Return the [X, Y] coordinate for the center point of the cell that contains the specified text.  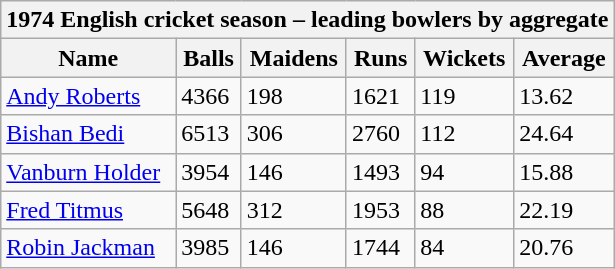
13.62 [564, 96]
Fred Titmus [88, 210]
2760 [380, 134]
Balls [209, 58]
6513 [209, 134]
Name [88, 58]
3954 [209, 172]
1744 [380, 248]
119 [464, 96]
312 [294, 210]
5648 [209, 210]
1621 [380, 96]
1953 [380, 210]
88 [464, 210]
Maidens [294, 58]
Vanburn Holder [88, 172]
Bishan Bedi [88, 134]
1974 English cricket season – leading bowlers by aggregate [308, 20]
4366 [209, 96]
15.88 [564, 172]
112 [464, 134]
Average [564, 58]
Wickets [464, 58]
306 [294, 134]
20.76 [564, 248]
Robin Jackman [88, 248]
Runs [380, 58]
24.64 [564, 134]
Andy Roberts [88, 96]
1493 [380, 172]
198 [294, 96]
22.19 [564, 210]
94 [464, 172]
84 [464, 248]
3985 [209, 248]
